Determine the (x, y) coordinate at the center of the cell enclosing the given text.  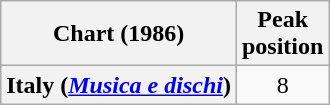
8 (282, 85)
Peakposition (282, 34)
Chart (1986) (119, 34)
Italy (Musica e dischi) (119, 85)
